Identify which cell holds the provided text, then report its [X, Y] central coordinate. 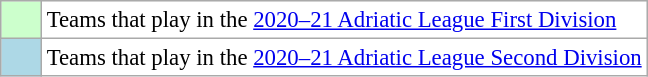
Teams that play in the 2020–21 Adriatic League First Division [344, 20]
Teams that play in the 2020–21 Adriatic League Second Division [344, 58]
